Provide the [x, y] coordinate of the cell's center where the given text is located.  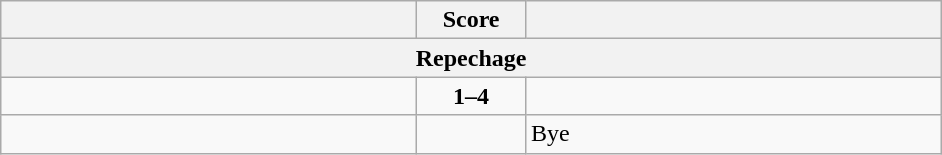
Score [472, 20]
Bye [733, 134]
Repechage [472, 58]
1–4 [472, 96]
